Detect which cell encompasses the target text, then output its [X, Y] center coordinate. 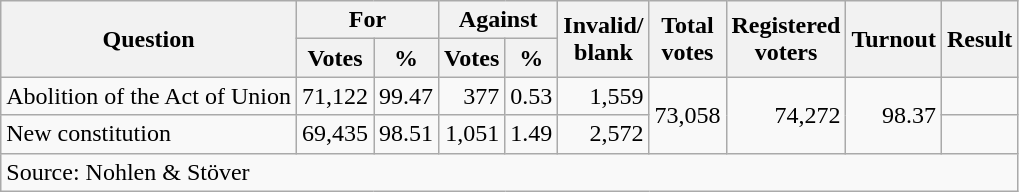
0.53 [532, 96]
Source: Nohlen & Stöver [510, 172]
Abolition of the Act of Union [149, 96]
Question [149, 39]
71,122 [334, 96]
1,559 [604, 96]
73,058 [688, 115]
69,435 [334, 134]
74,272 [786, 115]
Totalvotes [688, 39]
Invalid/blank [604, 39]
377 [472, 96]
98.51 [406, 134]
Against [498, 20]
Result [979, 39]
98.37 [894, 115]
2,572 [604, 134]
Turnout [894, 39]
New constitution [149, 134]
For [367, 20]
99.47 [406, 96]
Registeredvoters [786, 39]
1,051 [472, 134]
1.49 [532, 134]
